From the cell containing the given text, extract its center point as (x, y) coordinate. 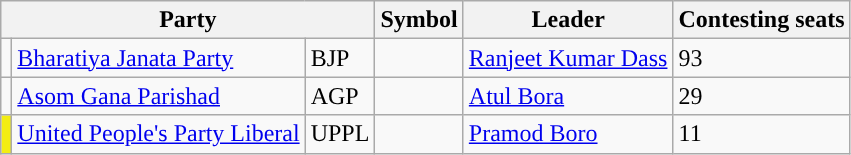
United People's Party Liberal (158, 134)
Party (188, 20)
Symbol (419, 20)
Bharatiya Janata Party (158, 58)
93 (762, 58)
11 (762, 134)
AGP (340, 96)
Leader (568, 20)
UPPL (340, 134)
Pramod Boro (568, 134)
Asom Gana Parishad (158, 96)
Atul Bora (568, 96)
Contesting seats (762, 20)
29 (762, 96)
BJP (340, 58)
Ranjeet Kumar Dass (568, 58)
